Output the [x, y] coordinate of the center of the cell containing the given text.  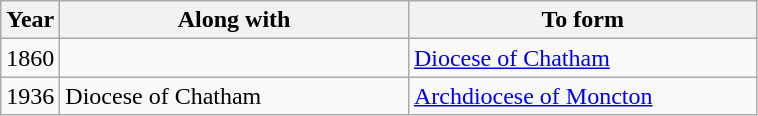
1936 [30, 96]
Year [30, 20]
Along with [234, 20]
Archdiocese of Moncton [582, 96]
To form [582, 20]
1860 [30, 58]
